Return the (x, y) coordinate for the center point of the cell that contains the specified text.  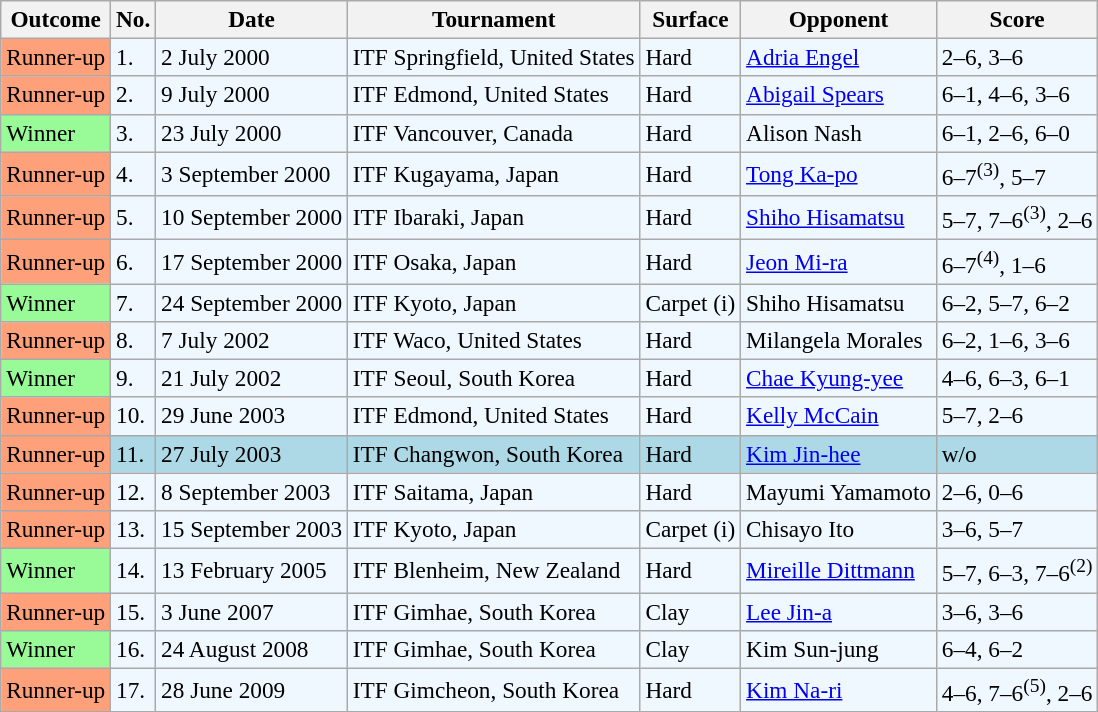
9 July 2000 (252, 95)
ITF Changwon, South Korea (494, 454)
ITF Vancouver, Canada (494, 133)
Mayumi Yamamoto (839, 491)
5–7, 7–6(3), 2–6 (1016, 217)
Lee Jin-a (839, 611)
10 September 2000 (252, 217)
14. (134, 570)
ITF Seoul, South Korea (494, 378)
6–1, 4–6, 3–6 (1016, 95)
10. (134, 416)
Kim Jin-hee (839, 454)
8. (134, 340)
Alison Nash (839, 133)
Tong Ka-po (839, 173)
Milangela Morales (839, 340)
4. (134, 173)
ITF Springfield, United States (494, 57)
11. (134, 454)
ITF Gimcheon, South Korea (494, 690)
ITF Osaka, Japan (494, 261)
3 September 2000 (252, 173)
Surface (690, 19)
Kim Sun-jung (839, 649)
7. (134, 303)
27 July 2003 (252, 454)
5–7, 2–6 (1016, 416)
6–2, 1–6, 3–6 (1016, 340)
5–7, 6–3, 7–6(2) (1016, 570)
1. (134, 57)
24 August 2008 (252, 649)
28 June 2009 (252, 690)
4–6, 7–6(5), 2–6 (1016, 690)
2 July 2000 (252, 57)
24 September 2000 (252, 303)
No. (134, 19)
2. (134, 95)
ITF Saitama, Japan (494, 491)
13 February 2005 (252, 570)
Mireille Dittmann (839, 570)
4–6, 6–3, 6–1 (1016, 378)
7 July 2002 (252, 340)
6–7(4), 1–6 (1016, 261)
Kim Na-ri (839, 690)
2–6, 0–6 (1016, 491)
Opponent (839, 19)
ITF Ibaraki, Japan (494, 217)
Score (1016, 19)
3–6, 3–6 (1016, 611)
Tournament (494, 19)
3. (134, 133)
6. (134, 261)
Chae Kyung-yee (839, 378)
5. (134, 217)
2–6, 3–6 (1016, 57)
w/o (1016, 454)
Chisayo Ito (839, 529)
Outcome (56, 19)
ITF Blenheim, New Zealand (494, 570)
15. (134, 611)
21 July 2002 (252, 378)
6–7(3), 5–7 (1016, 173)
17. (134, 690)
ITF Waco, United States (494, 340)
17 September 2000 (252, 261)
Adria Engel (839, 57)
9. (134, 378)
12. (134, 491)
23 July 2000 (252, 133)
ITF Kugayama, Japan (494, 173)
6–4, 6–2 (1016, 649)
3 June 2007 (252, 611)
13. (134, 529)
6–1, 2–6, 6–0 (1016, 133)
6–2, 5–7, 6–2 (1016, 303)
15 September 2003 (252, 529)
Kelly McCain (839, 416)
Date (252, 19)
8 September 2003 (252, 491)
16. (134, 649)
Abigail Spears (839, 95)
29 June 2003 (252, 416)
3–6, 5–7 (1016, 529)
Jeon Mi-ra (839, 261)
